Scan for the cell matching the given text and deliver its (X, Y) coordinate at center. 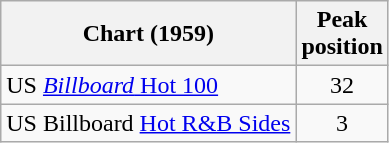
32 (342, 85)
Peakposition (342, 34)
US Billboard Hot R&B Sides (148, 123)
3 (342, 123)
US Billboard Hot 100 (148, 85)
Chart (1959) (148, 34)
